Locate the cell with the specified text and output its [X, Y] center coordinate. 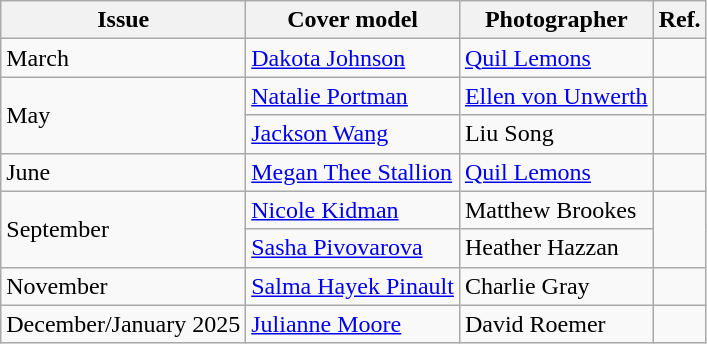
Issue [124, 20]
November [124, 286]
September [124, 229]
Photographer [556, 20]
December/January 2025 [124, 324]
Natalie Portman [353, 96]
Charlie Gray [556, 286]
June [124, 172]
Liu Song [556, 134]
Jackson Wang [353, 134]
Cover model [353, 20]
Ref. [680, 20]
David Roemer [556, 324]
Nicole Kidman [353, 210]
Dakota Johnson [353, 58]
Sasha Pivovarova [353, 248]
May [124, 115]
March [124, 58]
Salma Hayek Pinault [353, 286]
Ellen von Unwerth [556, 96]
Heather Hazzan [556, 248]
Julianne Moore [353, 324]
Matthew Brookes [556, 210]
Megan Thee Stallion [353, 172]
